Return (x, y) of the center of cell containing provided text 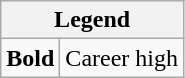
Legend (92, 20)
Bold (30, 58)
Career high (122, 58)
